Output the [X, Y] coordinate of the center of the cell containing the given text.  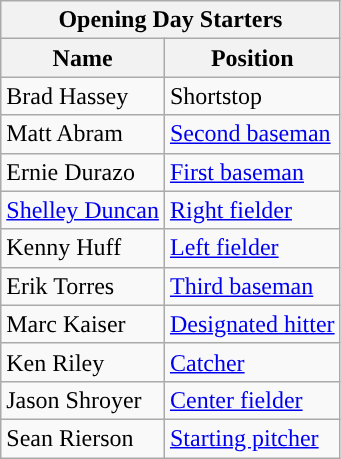
Catcher [252, 362]
Kenny Huff [83, 248]
First baseman [252, 172]
Matt Abram [83, 134]
Position [252, 58]
Ernie Durazo [83, 172]
Marc Kaiser [83, 324]
Brad Hassey [83, 96]
Ken Riley [83, 362]
Designated hitter [252, 324]
Opening Day Starters [170, 20]
Shelley Duncan [83, 210]
Starting pitcher [252, 438]
Third baseman [252, 286]
Name [83, 58]
Erik Torres [83, 286]
Second baseman [252, 134]
Sean Rierson [83, 438]
Center fielder [252, 400]
Left fielder [252, 248]
Jason Shroyer [83, 400]
Shortstop [252, 96]
Right fielder [252, 210]
